Capture the cell that displays the provided text and extract its [X, Y] central coordinate. 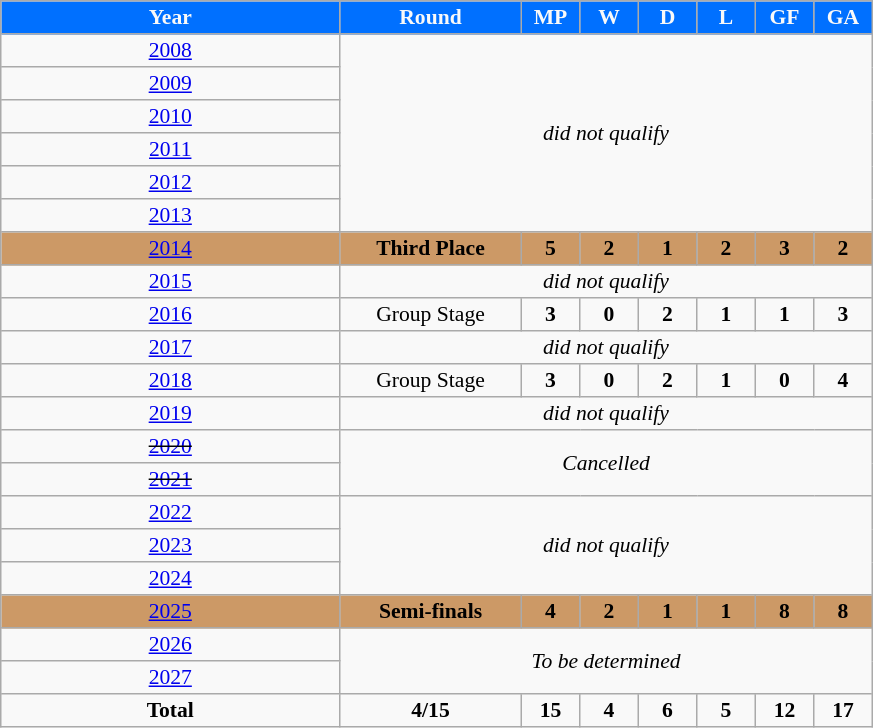
2023 [170, 546]
12 [784, 710]
2012 [170, 182]
GF [784, 18]
GA [843, 18]
15 [550, 710]
6 [667, 710]
2017 [170, 348]
2014 [170, 248]
D [667, 18]
L [726, 18]
W [609, 18]
2011 [170, 150]
2010 [170, 116]
4/15 [431, 710]
2016 [170, 314]
2020 [170, 446]
Third Place [431, 248]
Round [431, 18]
2018 [170, 380]
2009 [170, 84]
Total [170, 710]
Cancelled [606, 463]
2027 [170, 678]
2019 [170, 414]
Year [170, 18]
2024 [170, 578]
17 [843, 710]
2021 [170, 480]
2008 [170, 50]
Semi-finals [431, 612]
2013 [170, 216]
2022 [170, 512]
To be determined [606, 661]
2025 [170, 612]
2015 [170, 282]
MP [550, 18]
2026 [170, 644]
